Capture the cell that displays the provided text and extract its (X, Y) central coordinate. 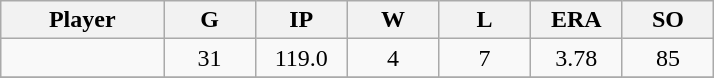
ERA (576, 20)
IP (301, 20)
G (210, 20)
W (393, 20)
3.78 (576, 58)
Player (82, 20)
119.0 (301, 58)
7 (485, 58)
31 (210, 58)
85 (668, 58)
4 (393, 58)
SO (668, 20)
L (485, 20)
